Determine the [X, Y] coordinate at the center of the cell enclosing the given text.  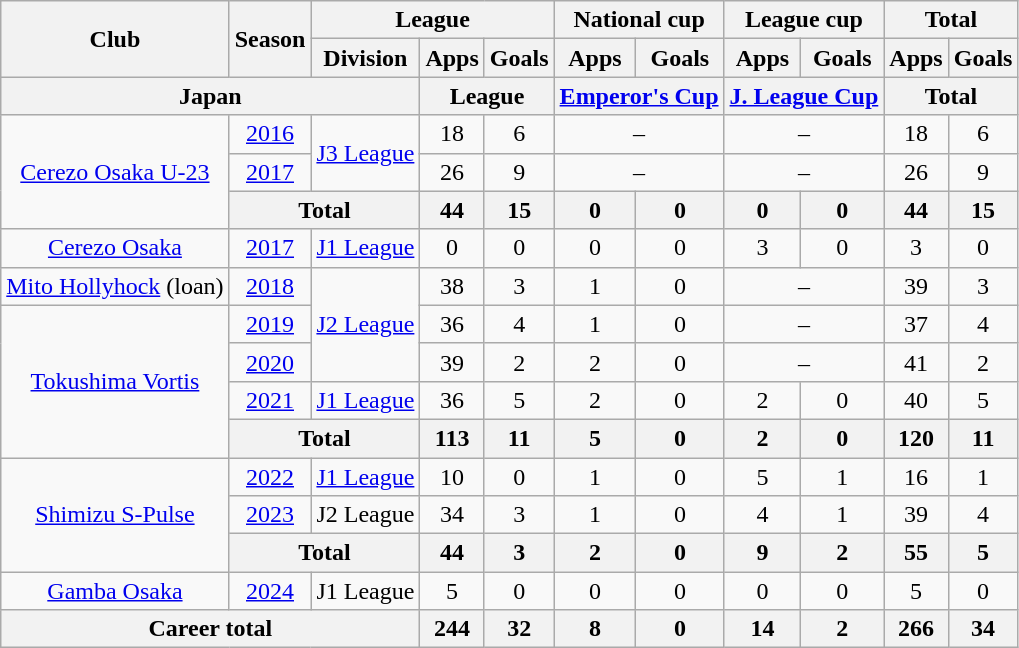
Mito Hollyhock (loan) [115, 286]
14 [762, 629]
Club [115, 39]
Tokushima Vortis [115, 381]
J3 League [366, 153]
2021 [270, 400]
Cerezo Osaka [115, 248]
10 [452, 477]
2023 [270, 515]
41 [916, 362]
16 [916, 477]
2020 [270, 362]
J. League Cup [804, 96]
Emperor's Cup [639, 96]
League cup [804, 20]
2016 [270, 134]
32 [519, 629]
2022 [270, 477]
Shimizu S-Pulse [115, 515]
266 [916, 629]
40 [916, 400]
National cup [639, 20]
8 [595, 629]
Japan [210, 96]
Gamba Osaka [115, 591]
120 [916, 438]
244 [452, 629]
2018 [270, 286]
Career total [210, 629]
Cerezo Osaka U-23 [115, 172]
55 [916, 553]
113 [452, 438]
2019 [270, 324]
Season [270, 39]
38 [452, 286]
2024 [270, 591]
Division [366, 58]
37 [916, 324]
